Extract the [x, y] coordinate from the center of the cell holding the provided text.  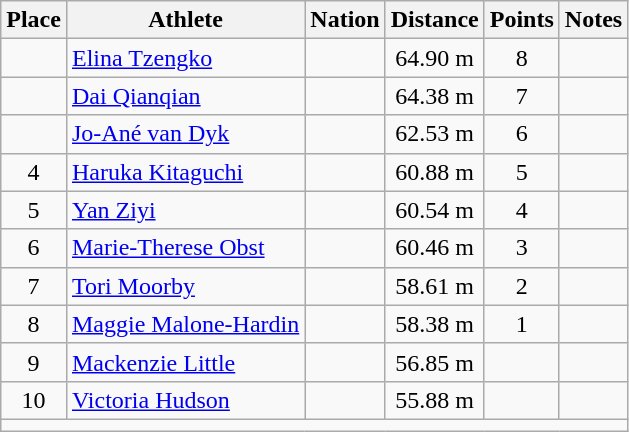
Haruka Kitaguchi [185, 172]
55.88 m [434, 400]
3 [522, 248]
Place [34, 20]
56.85 m [434, 362]
64.38 m [434, 96]
58.38 m [434, 324]
Dai Qianqian [185, 96]
Elina Tzengko [185, 58]
Yan Ziyi [185, 210]
10 [34, 400]
Tori Moorby [185, 286]
1 [522, 324]
Athlete [185, 20]
Marie-Therese Obst [185, 248]
58.61 m [434, 286]
Maggie Malone-Hardin [185, 324]
Nation [345, 20]
60.88 m [434, 172]
9 [34, 362]
Distance [434, 20]
60.46 m [434, 248]
Jo-Ané van Dyk [185, 134]
Points [522, 20]
62.53 m [434, 134]
2 [522, 286]
64.90 m [434, 58]
60.54 m [434, 210]
Mackenzie Little [185, 362]
Victoria Hudson [185, 400]
Notes [593, 20]
